Scan for the cell matching the given text and deliver its (X, Y) coordinate at center. 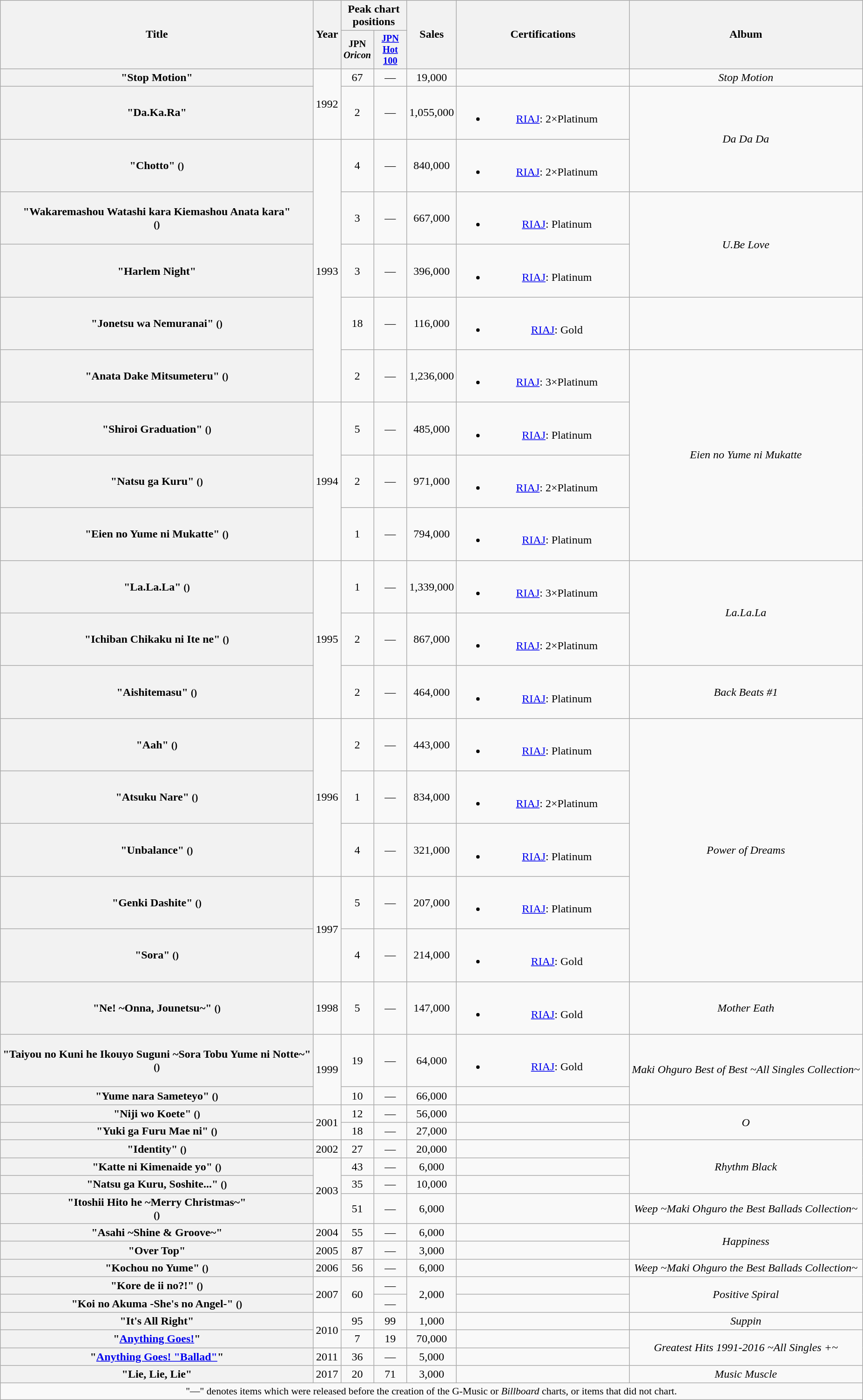
"Yume nara Sameteyo" () (157, 1096)
Rhythm Black (746, 1167)
443,000 (432, 744)
JPN Hot 100 (390, 50)
"Chotto" () (157, 166)
"La.La.La" () (157, 587)
464,000 (432, 692)
840,000 (432, 166)
834,000 (432, 797)
La.La.La (746, 613)
70,000 (432, 1339)
1992 (327, 103)
2001 (327, 1122)
Peak chart positions (374, 16)
Positive Spiral (746, 1294)
"Taiyou no Kuni he Ikouyo Suguni ~Sora Tobu Yume ni Notte~"() (157, 1061)
"Eien no Yume ni Mukatte" () (157, 534)
1,000 (432, 1321)
"Natsu ga Kuru, Soshite..." () (157, 1184)
1994 (327, 482)
"Shiroi Graduation" () (157, 428)
"Natsu ga Kuru" () (157, 482)
2017 (327, 1374)
20,000 (432, 1149)
Maki Ohguro Best of Best ~All Singles Collection~ (746, 1069)
"Itoshii Hito he ~Merry Christmas~"() (157, 1208)
"Kochou no Yume" () (157, 1268)
1995 (327, 639)
Suppin (746, 1321)
Eien no Yume ni Mukatte (746, 455)
"Yuki ga Furu Mae ni" () (157, 1131)
2010 (327, 1330)
Sales (432, 34)
"Sora" () (157, 956)
7 (357, 1339)
"Identity" () (157, 1149)
36 (357, 1357)
Happiness (746, 1241)
Year (327, 34)
214,000 (432, 956)
"Stop Motion" (157, 77)
"Koi no Akuma -She's no Angel-" () (157, 1303)
2003 (327, 1190)
"Wakaremashou Watashi kara Kiemashou Anata kara"() (157, 218)
667,000 (432, 218)
Stop Motion (746, 77)
207,000 (432, 903)
1998 (327, 1008)
321,000 (432, 850)
60 (357, 1294)
1,236,000 (432, 376)
Certifications (543, 34)
"—" denotes items which were released before the creation of the G-Music or Billboard charts, or items that did not chart. (431, 1392)
"Kore de ii no?!" () (157, 1285)
87 (357, 1250)
99 (390, 1321)
"Aishitemasu" () (157, 692)
"Anything Goes! "Ballad"" (157, 1357)
"Genki Dashite" () (157, 903)
10,000 (432, 1184)
"Katte ni Kimenaide yo" () (157, 1167)
Back Beats #1 (746, 692)
2007 (327, 1294)
2004 (327, 1232)
27,000 (432, 1131)
Da Da Da (746, 139)
"Over Top" (157, 1250)
1,055,000 (432, 113)
"It's All Right" (157, 1321)
"Asahi ~Shine & Groove~" (157, 1232)
35 (357, 1184)
485,000 (432, 428)
56 (357, 1268)
2002 (327, 1149)
2005 (327, 1250)
Power of Dreams (746, 850)
147,000 (432, 1008)
20 (357, 1374)
51 (357, 1208)
794,000 (432, 534)
19,000 (432, 77)
"Lie, Lie, Lie" (157, 1374)
95 (357, 1321)
27 (357, 1149)
2,000 (432, 1294)
1993 (327, 271)
"Ichiban Chikaku ni Ite ne" () (157, 639)
2011 (327, 1357)
U.Be Love (746, 245)
JPN Oricon (357, 50)
Title (157, 34)
56,000 (432, 1114)
5,000 (432, 1357)
71 (390, 1374)
1997 (327, 929)
971,000 (432, 482)
"Atsuku Nare" () (157, 797)
O (746, 1122)
55 (357, 1232)
Mother Eath (746, 1008)
"Unbalance" () (157, 850)
66,000 (432, 1096)
"Da.Ka.Ra" (157, 113)
Music Muscle (746, 1374)
116,000 (432, 323)
1,339,000 (432, 587)
Album (746, 34)
10 (357, 1096)
"Harlem Night" (157, 271)
1996 (327, 797)
396,000 (432, 271)
Greatest Hits 1991-2016 ~All Singles +~ (746, 1348)
"Aah" () (157, 744)
1999 (327, 1069)
67 (357, 77)
"Anata Dake Mitsumeteru" () (157, 376)
12 (357, 1114)
"Ne! ~Onna, Jounetsu~" () (157, 1008)
2006 (327, 1268)
"Jonetsu wa Nemuranai" () (157, 323)
"Anything Goes!" (157, 1339)
43 (357, 1167)
"Niji wo Koete" () (157, 1114)
64,000 (432, 1061)
867,000 (432, 639)
